Extract the (x, y) coordinate from the center of the cell holding the provided text.  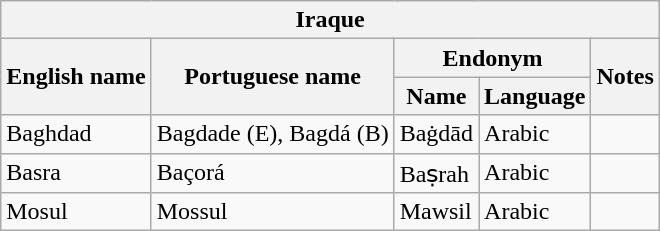
Bagdade (E), Bagdá (B) (272, 134)
Basra (76, 173)
Mawsil (436, 212)
Endonym (492, 58)
English name (76, 77)
Baçorá (272, 173)
Language (535, 96)
Iraque (330, 20)
Mossul (272, 212)
Baghdad (76, 134)
Baġdād (436, 134)
Portuguese name (272, 77)
Baṣrah (436, 173)
Name (436, 96)
Mosul (76, 212)
Notes (625, 77)
